Locate the cell with the specified text and output its (x, y) center coordinate. 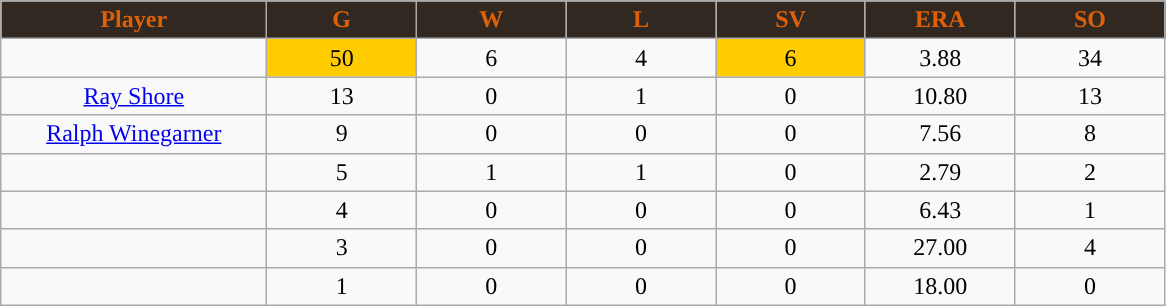
SO (1090, 20)
Player (134, 20)
2.79 (940, 172)
L (641, 20)
5 (342, 172)
34 (1090, 58)
3 (342, 248)
9 (342, 134)
SV (791, 20)
8 (1090, 134)
3.88 (940, 58)
G (342, 20)
Ray Shore (134, 96)
ERA (940, 20)
10.80 (940, 96)
2 (1090, 172)
6.43 (940, 210)
7.56 (940, 134)
Ralph Winegarner (134, 134)
27.00 (940, 248)
50 (342, 58)
W (491, 20)
18.00 (940, 286)
